Determine the (x, y) coordinate at the center of the cell enclosing the given text.  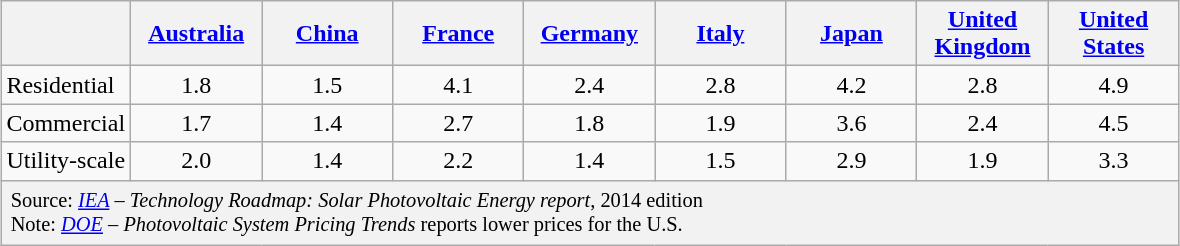
Japan (852, 34)
2.9 (852, 161)
Australia (196, 34)
Germany (590, 34)
4.1 (458, 85)
4.5 (1114, 123)
4.9 (1114, 85)
2.2 (458, 161)
3.3 (1114, 161)
Italy (720, 34)
Residential (66, 85)
2.7 (458, 123)
China (328, 34)
1.7 (196, 123)
Commercial (66, 123)
United States (1114, 34)
France (458, 34)
Utility-scale (66, 161)
4.2 (852, 85)
3.6 (852, 123)
2.0 (196, 161)
United Kingdom (982, 34)
